Determine the [X, Y] coordinate at the center of the cell enclosing the given text.  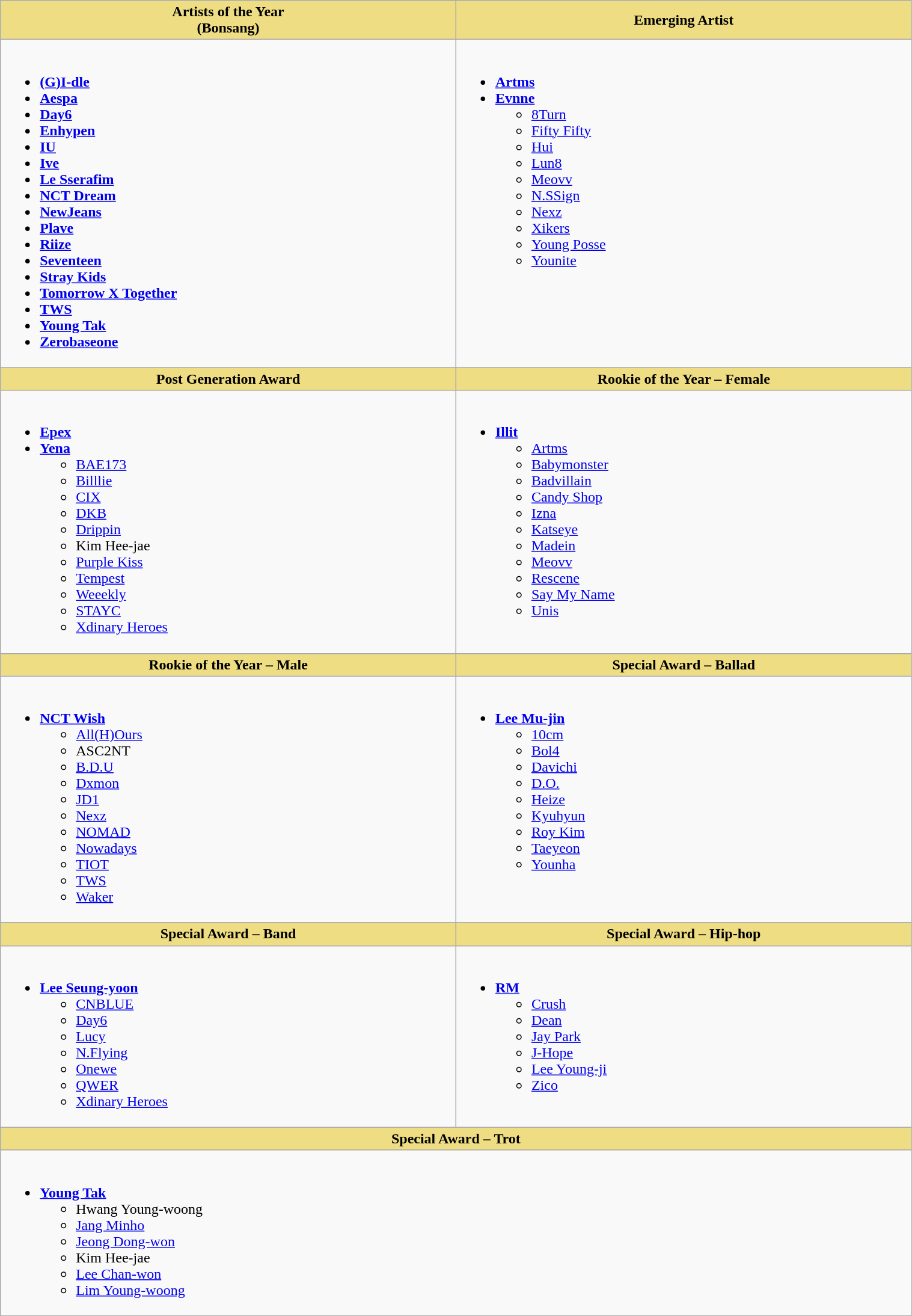
Young TakHwang Young-woongJang MinhoJeong Dong-wonKim Hee-jaeLee Chan-wonLim Young-woong [456, 1233]
Special Award – Trot [456, 1139]
Post Generation Award [228, 379]
ArtmsEvnne8TurnFifty FiftyHuiLun8MeovvN.SSignNexzXikersYoung PosseYounite [684, 203]
Lee Mu-jin10cmBol4DavichiD.O.HeizeKyuhyunRoy KimTaeyeonYounha [684, 799]
Emerging Artist [684, 20]
Artists of the Year (Bonsang) [228, 20]
Lee Seung-yoonCNBLUEDay6LucyN.FlyingOneweQWERXdinary Heroes [228, 1036]
Special Award – Ballad [684, 665]
IllitArtmsBabymonsterBadvillainCandy ShopIznaKatseyeMadeinMeovvResceneSay My NameUnis [684, 522]
EpexYenaBAE173BilllieCIXDKBDrippinKim Hee-jaePurple KissTempestWeeeklySTAYCXdinary Heroes [228, 522]
(G)I-dleAespaDay6EnhypenIUIveLe SserafimNCT DreamNewJeansPlaveRiizeSeventeenStray KidsTomorrow X TogetherTWSYoung TakZerobaseone [228, 203]
Special Award – Hip-hop [684, 934]
Rookie of the Year – Female [684, 379]
Special Award – Band [228, 934]
Rookie of the Year – Male [228, 665]
RMCrushDeanJay ParkJ-HopeLee Young-jiZico [684, 1036]
NCT WishAll(H)OursASC2NTB.D.UDxmonJD1NexzNOMADNowadaysTIOTTWSWaker [228, 799]
